Scan for the cell matching the given text and deliver its [X, Y] coordinate at center. 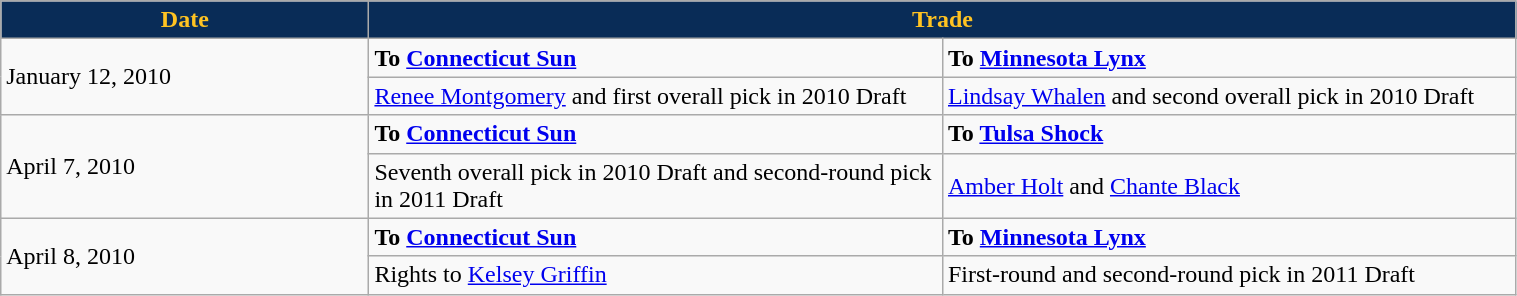
Date [185, 20]
To Tulsa Shock [1229, 134]
Amber Holt and Chante Black [1229, 186]
First-round and second-round pick in 2011 Draft [1229, 275]
April 8, 2010 [185, 256]
Lindsay Whalen and second overall pick in 2010 Draft [1229, 96]
Rights to Kelsey Griffin [656, 275]
Renee Montgomery and first overall pick in 2010 Draft [656, 96]
Trade [942, 20]
April 7, 2010 [185, 166]
January 12, 2010 [185, 77]
Seventh overall pick in 2010 Draft and second-round pick in 2011 Draft [656, 186]
